Extract the [x, y] coordinate from the center of the cell holding the provided text.  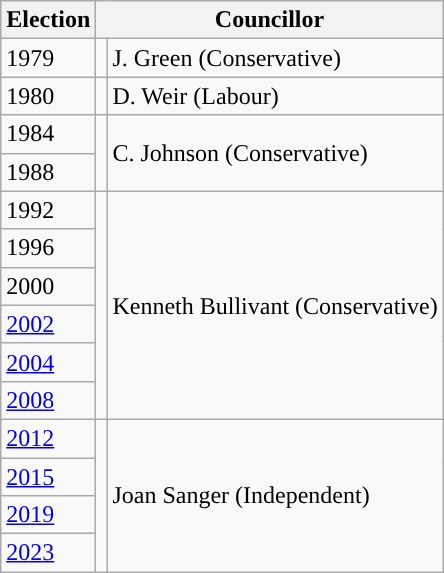
2004 [48, 362]
2012 [48, 438]
D. Weir (Labour) [275, 96]
2000 [48, 286]
Joan Sanger (Independent) [275, 495]
1980 [48, 96]
Councillor [270, 20]
1984 [48, 134]
Kenneth Bullivant (Conservative) [275, 305]
1996 [48, 248]
C. Johnson (Conservative) [275, 153]
Election [48, 20]
2008 [48, 400]
1988 [48, 172]
2002 [48, 324]
J. Green (Conservative) [275, 58]
2023 [48, 553]
2015 [48, 477]
1992 [48, 210]
1979 [48, 58]
2019 [48, 515]
